For the text-containing cell, return its midpoint in (x, y) coordinate format. 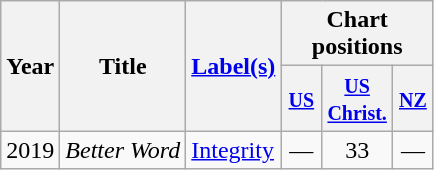
Label(s) (234, 66)
Integrity (234, 150)
Year (30, 66)
33 (357, 150)
US (302, 98)
2019 (30, 150)
Better Word (123, 150)
NZ (412, 98)
Title (123, 66)
Chart positions (358, 34)
USChrist. (357, 98)
